Capture the cell that displays the provided text and extract its [X, Y] central coordinate. 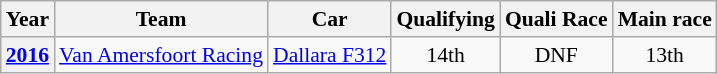
Quali Race [556, 19]
DNF [556, 55]
2016 [28, 55]
Dallara F312 [330, 55]
Qualifying [445, 19]
13th [665, 55]
14th [445, 55]
Main race [665, 19]
Car [330, 19]
Year [28, 19]
Van Amersfoort Racing [161, 55]
Team [161, 19]
